Capture the cell that displays the provided text and extract its [x, y] central coordinate. 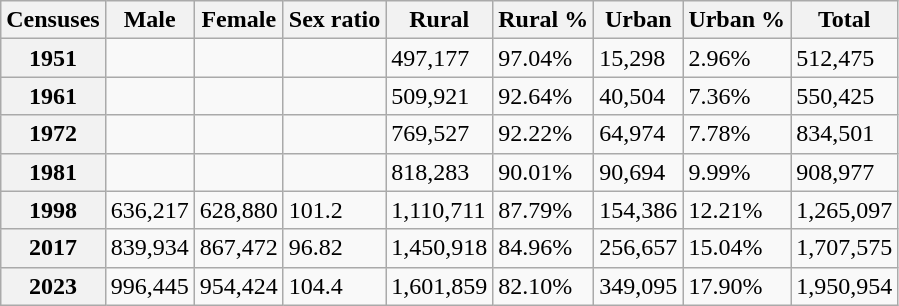
512,475 [844, 58]
2023 [53, 286]
1,265,097 [844, 210]
497,177 [440, 58]
Urban [638, 20]
839,934 [150, 248]
1,707,575 [844, 248]
84.96% [544, 248]
9.99% [737, 172]
954,424 [238, 286]
834,501 [844, 134]
96.82 [334, 248]
7.78% [737, 134]
17.90% [737, 286]
40,504 [638, 96]
Male [150, 20]
349,095 [638, 286]
Total [844, 20]
Female [238, 20]
92.64% [544, 96]
92.22% [544, 134]
1998 [53, 210]
64,974 [638, 134]
628,880 [238, 210]
256,657 [638, 248]
867,472 [238, 248]
2017 [53, 248]
97.04% [544, 58]
509,921 [440, 96]
Censuses [53, 20]
90.01% [544, 172]
2.96% [737, 58]
1,110,711 [440, 210]
908,977 [844, 172]
550,425 [844, 96]
Urban % [737, 20]
818,283 [440, 172]
15,298 [638, 58]
12.21% [737, 210]
101.2 [334, 210]
996,445 [150, 286]
104.4 [334, 286]
1951 [53, 58]
82.10% [544, 286]
769,527 [440, 134]
15.04% [737, 248]
Rural % [544, 20]
1972 [53, 134]
90,694 [638, 172]
154,386 [638, 210]
1,950,954 [844, 286]
1961 [53, 96]
87.79% [544, 210]
1,450,918 [440, 248]
7.36% [737, 96]
Sex ratio [334, 20]
636,217 [150, 210]
1981 [53, 172]
1,601,859 [440, 286]
Rural [440, 20]
